Search for the cell housing the specified text and yield its (x, y) center coordinate. 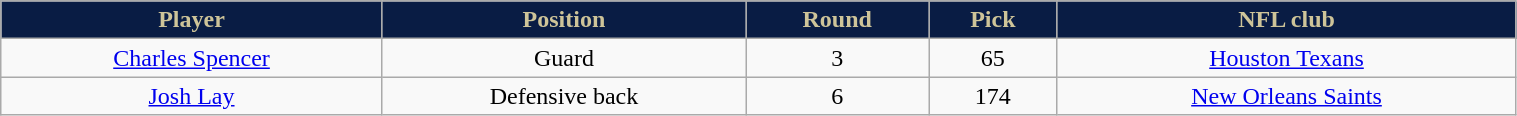
Position (564, 20)
65 (993, 58)
6 (838, 96)
Josh Lay (192, 96)
Player (192, 20)
New Orleans Saints (1286, 96)
Houston Texans (1286, 58)
Round (838, 20)
Charles Spencer (192, 58)
3 (838, 58)
Defensive back (564, 96)
Pick (993, 20)
Guard (564, 58)
NFL club (1286, 20)
174 (993, 96)
